Output the (X, Y) coordinate of the center of the cell containing the given text.  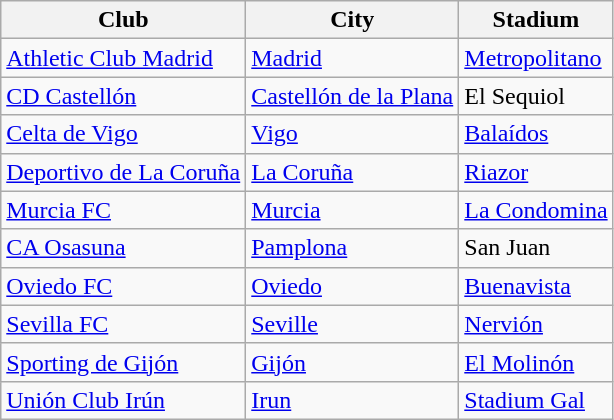
Unión Club Irún (124, 400)
Stadium Gal (536, 400)
Murcia FC (124, 210)
Metropolitano (536, 58)
City (352, 20)
Deportivo de La Coruña (124, 172)
El Molinón (536, 362)
Irun (352, 400)
Gijón (352, 362)
Stadium (536, 20)
CD Castellón (124, 96)
Nervión (536, 324)
Riazor (536, 172)
Sevilla FC (124, 324)
La Coruña (352, 172)
Madrid (352, 58)
Oviedo FC (124, 286)
Murcia (352, 210)
Pamplona (352, 248)
Athletic Club Madrid (124, 58)
Celta de Vigo (124, 134)
Balaídos (536, 134)
Club (124, 20)
El Sequiol (536, 96)
San Juan (536, 248)
Sporting de Gijón (124, 362)
Buenavista (536, 286)
Castellón de la Plana (352, 96)
La Condomina (536, 210)
Seville (352, 324)
Vigo (352, 134)
Oviedo (352, 286)
CA Osasuna (124, 248)
